Find where the given text appears and provide that cell's center as (x, y) coordinate. 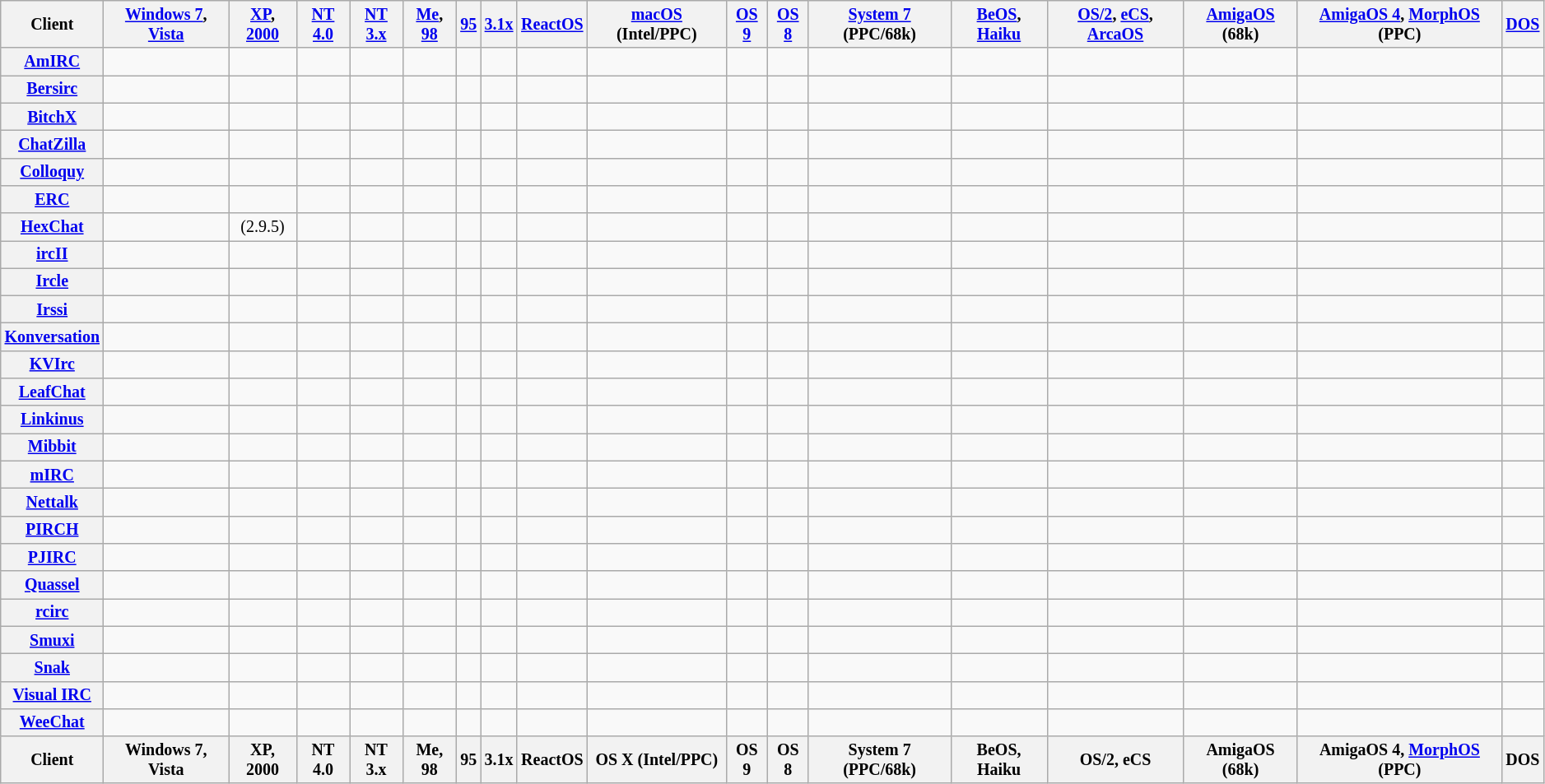
OS X (Intel/PPC) (657, 760)
Linkinus (53, 420)
ircII (53, 255)
Smuxi (53, 640)
macOS (Intel/PPC) (657, 25)
WeeChat (53, 722)
ERC (53, 199)
Mibbit (53, 448)
LeafChat (53, 392)
Nettalk (53, 502)
rcirc (53, 612)
OS/2, eCS (1115, 760)
Colloquy (53, 171)
Irssi (53, 309)
Ircle (53, 281)
HexChat (53, 227)
Bersirc (53, 89)
Snak (53, 668)
AmIRC (53, 63)
KVIrc (53, 365)
(2.9.5) (263, 227)
mIRC (53, 476)
Visual IRC (53, 694)
PJIRC (53, 558)
BitchX (53, 117)
ChatZilla (53, 145)
Konversation (53, 337)
OS/2, eCS, ArcaOS (1115, 25)
Quassel (53, 584)
PIRCH (53, 530)
